Return the [x, y] coordinate for the center point of the cell that contains the specified text.  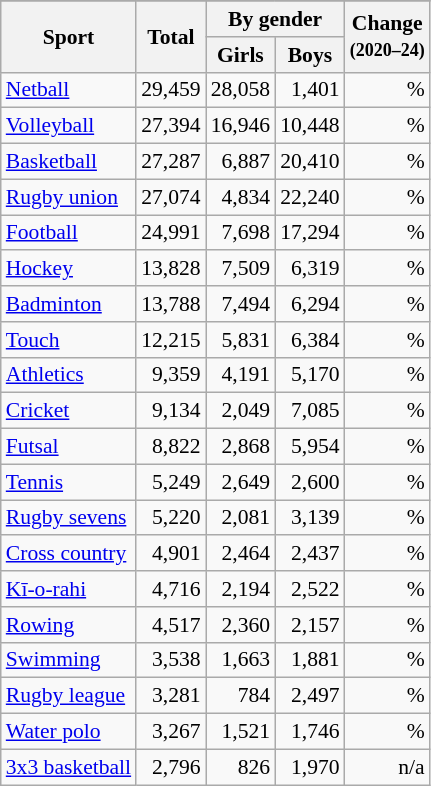
6,294 [310, 304]
Touch [68, 340]
Total [170, 36]
Change(2020–24) [388, 36]
Sport [68, 36]
10,448 [310, 126]
4,191 [240, 375]
4,517 [170, 625]
5,954 [310, 447]
Water polo [68, 732]
2,081 [240, 518]
2,360 [240, 625]
3,538 [170, 660]
5,831 [240, 340]
22,240 [310, 197]
27,074 [170, 197]
16,946 [240, 126]
1,663 [240, 660]
1,401 [310, 90]
Athletics [68, 375]
7,698 [240, 233]
Cross country [68, 554]
Basketball [68, 162]
Football [68, 233]
Boys [310, 55]
2,464 [240, 554]
Futsal [68, 447]
n/a [388, 767]
1,881 [310, 660]
Rugby union [68, 197]
13,788 [170, 304]
1,746 [310, 732]
2,194 [240, 589]
2,497 [310, 696]
1,970 [310, 767]
Badminton [68, 304]
7,085 [310, 411]
3,281 [170, 696]
Tennis [68, 482]
20,410 [310, 162]
Girls [240, 55]
Rowing [68, 625]
4,901 [170, 554]
826 [240, 767]
5,249 [170, 482]
17,294 [310, 233]
9,134 [170, 411]
2,157 [310, 625]
Netball [68, 90]
4,834 [240, 197]
4,716 [170, 589]
2,049 [240, 411]
6,319 [310, 269]
7,509 [240, 269]
Swimming [68, 660]
5,220 [170, 518]
8,822 [170, 447]
29,459 [170, 90]
2,600 [310, 482]
28,058 [240, 90]
2,522 [310, 589]
784 [240, 696]
7,494 [240, 304]
Volleyball [68, 126]
6,887 [240, 162]
3,267 [170, 732]
Cricket [68, 411]
Kī-o-rahi [68, 589]
2,649 [240, 482]
Rugby league [68, 696]
Hockey [68, 269]
By gender [276, 19]
2,437 [310, 554]
2,796 [170, 767]
27,287 [170, 162]
3x3 basketball [68, 767]
3,139 [310, 518]
2,868 [240, 447]
5,170 [310, 375]
24,991 [170, 233]
27,394 [170, 126]
1,521 [240, 732]
13,828 [170, 269]
6,384 [310, 340]
Rugby sevens [68, 518]
9,359 [170, 375]
12,215 [170, 340]
